Identify which cell holds the provided text, then report its [x, y] central coordinate. 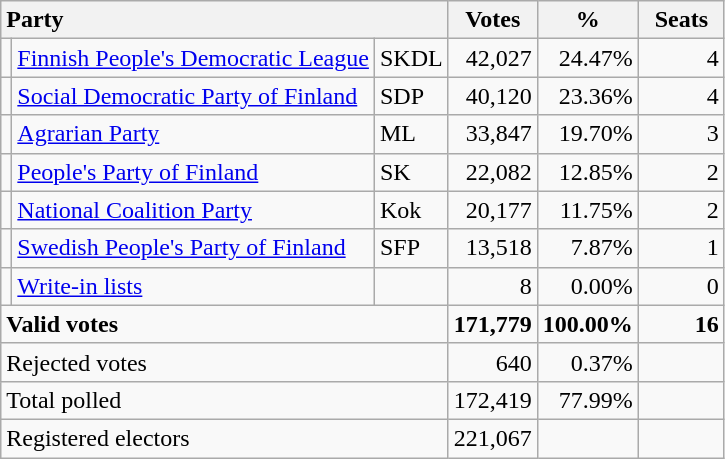
11.75% [588, 210]
% [588, 20]
SKDL [411, 58]
19.70% [588, 134]
640 [492, 362]
SK [411, 172]
0.00% [588, 286]
8 [492, 286]
3 [681, 134]
0 [681, 286]
People's Party of Finland [194, 172]
Finnish People's Democratic League [194, 58]
Rejected votes [224, 362]
13,518 [492, 248]
12.85% [588, 172]
SFP [411, 248]
20,177 [492, 210]
221,067 [492, 438]
National Coalition Party [194, 210]
Kok [411, 210]
0.37% [588, 362]
42,027 [492, 58]
Agrarian Party [194, 134]
33,847 [492, 134]
100.00% [588, 324]
Votes [492, 20]
1 [681, 248]
Registered electors [224, 438]
40,120 [492, 96]
Swedish People's Party of Finland [194, 248]
22,082 [492, 172]
172,419 [492, 400]
Valid votes [224, 324]
Party [224, 20]
77.99% [588, 400]
23.36% [588, 96]
171,779 [492, 324]
Total polled [224, 400]
24.47% [588, 58]
Seats [681, 20]
Social Democratic Party of Finland [194, 96]
7.87% [588, 248]
ML [411, 134]
16 [681, 324]
SDP [411, 96]
Write-in lists [194, 286]
